For the text-containing cell, return its midpoint in (x, y) coordinate format. 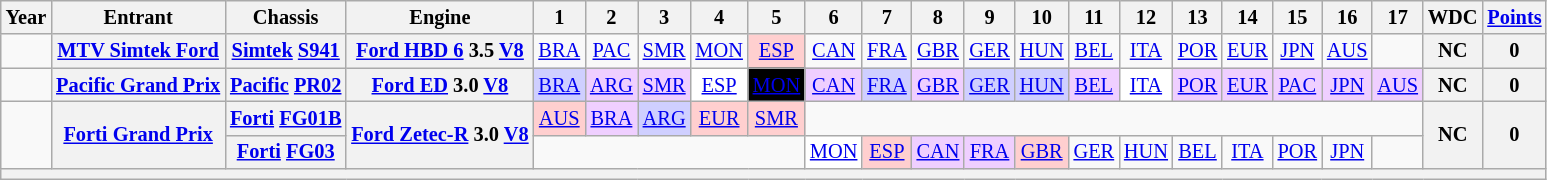
7 (886, 17)
Ford ED 3.0 V8 (440, 85)
4 (718, 17)
MTV Simtek Ford (138, 51)
Forti FG01B (286, 118)
Year (26, 17)
16 (1347, 17)
1 (559, 17)
Chassis (286, 17)
9 (989, 17)
Pacific PR02 (286, 85)
12 (1146, 17)
Engine (440, 17)
Simtek S941 (286, 51)
10 (1042, 17)
Forti Grand Prix (138, 134)
11 (1094, 17)
13 (1198, 17)
Ford HBD 6 3.5 V8 (440, 51)
14 (1247, 17)
6 (834, 17)
Pacific Grand Prix (138, 85)
3 (664, 17)
2 (612, 17)
WDC (1453, 17)
17 (1397, 17)
Entrant (138, 17)
Forti FG03 (286, 152)
Ford Zetec-R 3.0 V8 (440, 134)
5 (776, 17)
8 (938, 17)
Points (1514, 17)
15 (1298, 17)
